Capture the cell that displays the provided text and extract its (x, y) central coordinate. 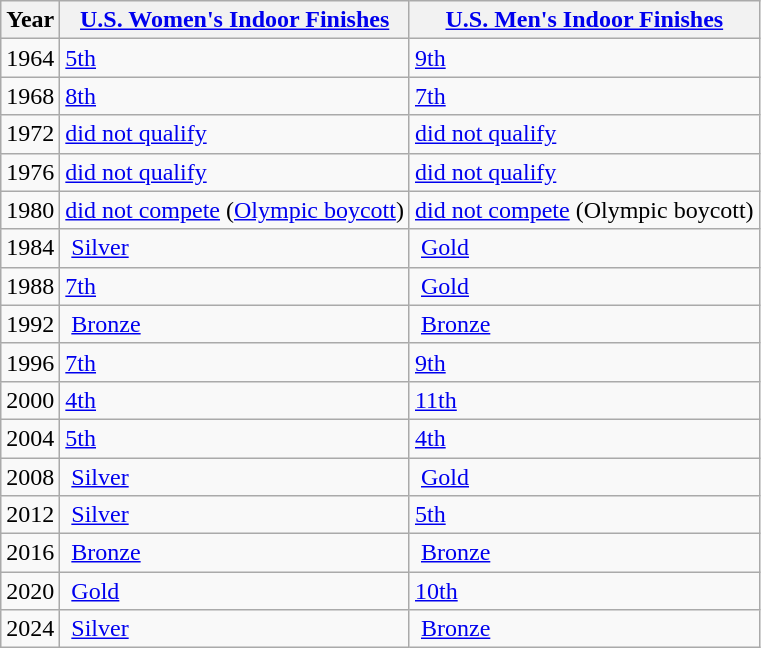
Year (30, 20)
1980 (30, 210)
1972 (30, 134)
2024 (30, 629)
2012 (30, 515)
10th (584, 591)
2004 (30, 438)
2000 (30, 400)
2020 (30, 591)
U.S. Men's Indoor Finishes (584, 20)
U.S. Women's Indoor Finishes (235, 20)
1964 (30, 58)
1988 (30, 286)
11th (584, 400)
1992 (30, 324)
1968 (30, 96)
1984 (30, 248)
1996 (30, 362)
2016 (30, 553)
1976 (30, 172)
8th (235, 96)
2008 (30, 477)
